Detect which cell encompasses the target text, then output its [X, Y] center coordinate. 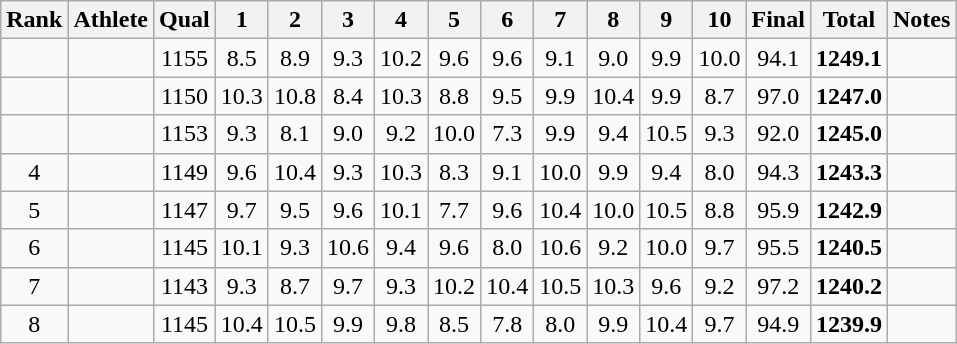
3 [348, 20]
8.9 [294, 58]
1242.9 [848, 210]
1249.1 [848, 58]
10 [720, 20]
1245.0 [848, 134]
8.4 [348, 96]
1150 [185, 96]
7.8 [508, 324]
95.9 [778, 210]
1155 [185, 58]
8.3 [454, 172]
1239.9 [848, 324]
97.0 [778, 96]
7.7 [454, 210]
94.9 [778, 324]
Athlete [111, 20]
94.3 [778, 172]
95.5 [778, 248]
1240.5 [848, 248]
92.0 [778, 134]
Qual [185, 20]
Total [848, 20]
1247.0 [848, 96]
1240.2 [848, 286]
1 [242, 20]
94.1 [778, 58]
Final [778, 20]
1243.3 [848, 172]
2 [294, 20]
97.2 [778, 286]
1147 [185, 210]
10.8 [294, 96]
9 [666, 20]
1153 [185, 134]
7.3 [508, 134]
Notes [921, 20]
1149 [185, 172]
9.8 [402, 324]
Rank [34, 20]
1143 [185, 286]
8.1 [294, 134]
